Determine the (x, y) coordinate at the center of the cell enclosing the given text.  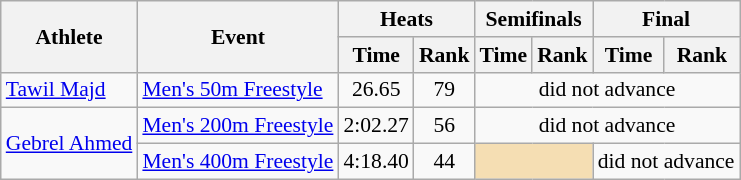
Final (666, 19)
Men's 50m Freestyle (238, 90)
Gebrel Ahmed (70, 144)
44 (444, 162)
Heats (406, 19)
79 (444, 90)
Event (238, 36)
Men's 400m Freestyle (238, 162)
4:18.40 (376, 162)
Athlete (70, 36)
Semifinals (533, 19)
2:02.27 (376, 126)
26.65 (376, 90)
56 (444, 126)
Men's 200m Freestyle (238, 126)
Tawil Majd (70, 90)
